Return the (x, y) coordinate for the center point of the cell that contains the specified text.  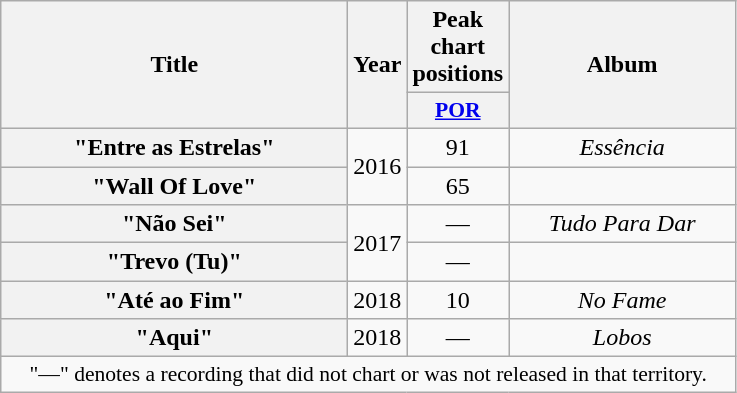
No Fame (622, 300)
Tudo Para Dar (622, 224)
"—" denotes a recording that did not chart or was not released in that territory. (368, 375)
"Não Sei" (174, 224)
POR (458, 111)
Peak chart positions (458, 47)
10 (458, 300)
Lobos (622, 338)
"Wall Of Love" (174, 185)
"Aqui" (174, 338)
Year (378, 65)
Album (622, 65)
"Entre as Estrelas" (174, 147)
"Até ao Fim" (174, 300)
"Trevo (Tu)" (174, 262)
2017 (378, 243)
65 (458, 185)
2016 (378, 166)
91 (458, 147)
Title (174, 65)
Essência (622, 147)
